Return the [x, y] coordinate for the center point of the cell that contains the specified text.  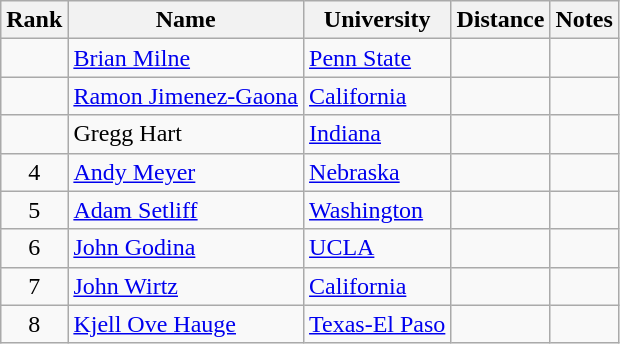
University [378, 20]
7 [34, 286]
John Godina [186, 248]
UCLA [378, 248]
4 [34, 172]
6 [34, 248]
Indiana [378, 134]
Brian Milne [186, 58]
Distance [500, 20]
Name [186, 20]
Kjell Ove Hauge [186, 324]
Notes [584, 20]
Penn State [378, 58]
John Wirtz [186, 286]
Andy Meyer [186, 172]
Texas-El Paso [378, 324]
Nebraska [378, 172]
Ramon Jimenez-Gaona [186, 96]
Adam Setliff [186, 210]
8 [34, 324]
Rank [34, 20]
5 [34, 210]
Washington [378, 210]
Gregg Hart [186, 134]
